Search for the cell housing the specified text and yield its [x, y] center coordinate. 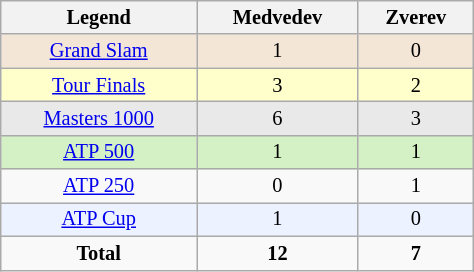
ATP Cup [99, 219]
2 [416, 85]
7 [416, 253]
Tour Finals [99, 85]
Masters 1000 [99, 118]
ATP 500 [99, 152]
Zverev [416, 17]
Medvedev [278, 17]
12 [278, 253]
6 [278, 118]
Total [99, 253]
Grand Slam [99, 51]
Legend [99, 17]
ATP 250 [99, 186]
